Return [X, Y] of the center of cell containing provided text 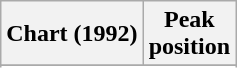
Chart (1992) [72, 34]
Peakposition [189, 34]
